Provide the (X, Y) coordinate of the cell's center where the given text is located.  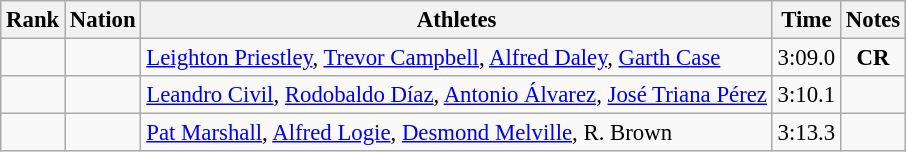
3:10.1 (806, 95)
CR (872, 58)
Rank (33, 20)
Leandro Civil, Rodobaldo Díaz, Antonio Álvarez, José Triana Pérez (456, 95)
Nation (103, 20)
Pat Marshall, Alfred Logie, Desmond Melville, R. Brown (456, 133)
Athletes (456, 20)
3:13.3 (806, 133)
3:09.0 (806, 58)
Leighton Priestley, Trevor Campbell, Alfred Daley, Garth Case (456, 58)
Notes (872, 20)
Time (806, 20)
